Detect which cell encompasses the target text, then output its [X, Y] center coordinate. 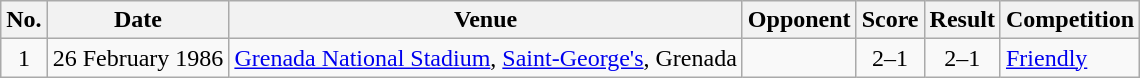
Friendly [1070, 58]
Result [962, 20]
Date [138, 20]
Opponent [799, 20]
26 February 1986 [138, 58]
Score [890, 20]
1 [24, 58]
Grenada National Stadium, Saint-George's, Grenada [486, 58]
No. [24, 20]
Competition [1070, 20]
Venue [486, 20]
